Capture the cell that displays the provided text and extract its [X, Y] central coordinate. 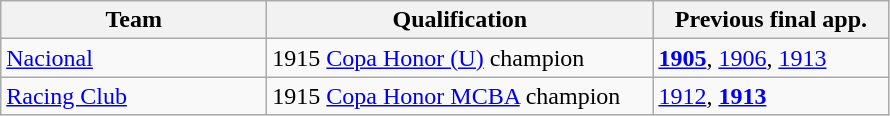
Qualification [460, 20]
Nacional [134, 58]
1905, 1906, 1913 [771, 58]
Team [134, 20]
Racing Club [134, 96]
1915 Copa Honor MCBA champion [460, 96]
Previous final app. [771, 20]
1912, 1913 [771, 96]
1915 Copa Honor (U) champion [460, 58]
